Return [X, Y] of the center of cell containing provided text 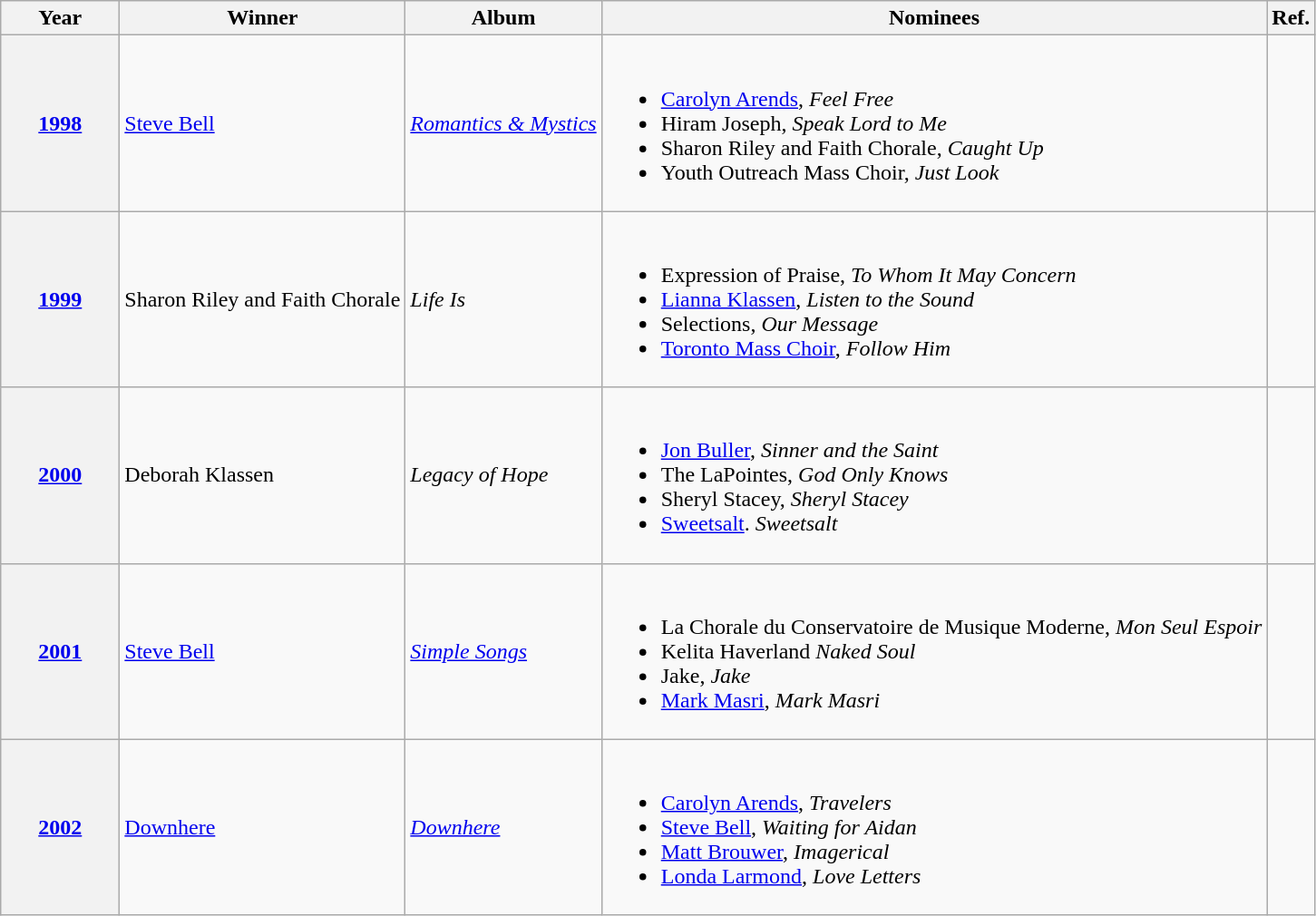
Ref. [1292, 18]
Expression of Praise, To Whom It May ConcernLianna Klassen, Listen to the SoundSelections, Our MessageToronto Mass Choir, Follow Him [934, 299]
Deborah Klassen [263, 475]
1999 [60, 299]
Nominees [934, 18]
Jon Buller, Sinner and the SaintThe LaPointes, God Only KnowsSheryl Stacey, Sheryl StaceySweetsalt. Sweetsalt [934, 475]
2000 [60, 475]
Legacy of Hope [503, 475]
Carolyn Arends, Feel FreeHiram Joseph, Speak Lord to MeSharon Riley and Faith Chorale, Caught UpYouth Outreach Mass Choir, Just Look [934, 123]
Simple Songs [503, 651]
2002 [60, 827]
2001 [60, 651]
1998 [60, 123]
Sharon Riley and Faith Chorale [263, 299]
La Chorale du Conservatoire de Musique Moderne, Mon Seul EspoirKelita Haverland Naked SoulJake, JakeMark Masri, Mark Masri [934, 651]
Album [503, 18]
Winner [263, 18]
Year [60, 18]
Romantics & Mystics [503, 123]
Carolyn Arends, TravelersSteve Bell, Waiting for AidanMatt Brouwer, ImagericalLonda Larmond, Love Letters [934, 827]
Life Is [503, 299]
